Extract the [X, Y] coordinate from the center of the cell holding the provided text.  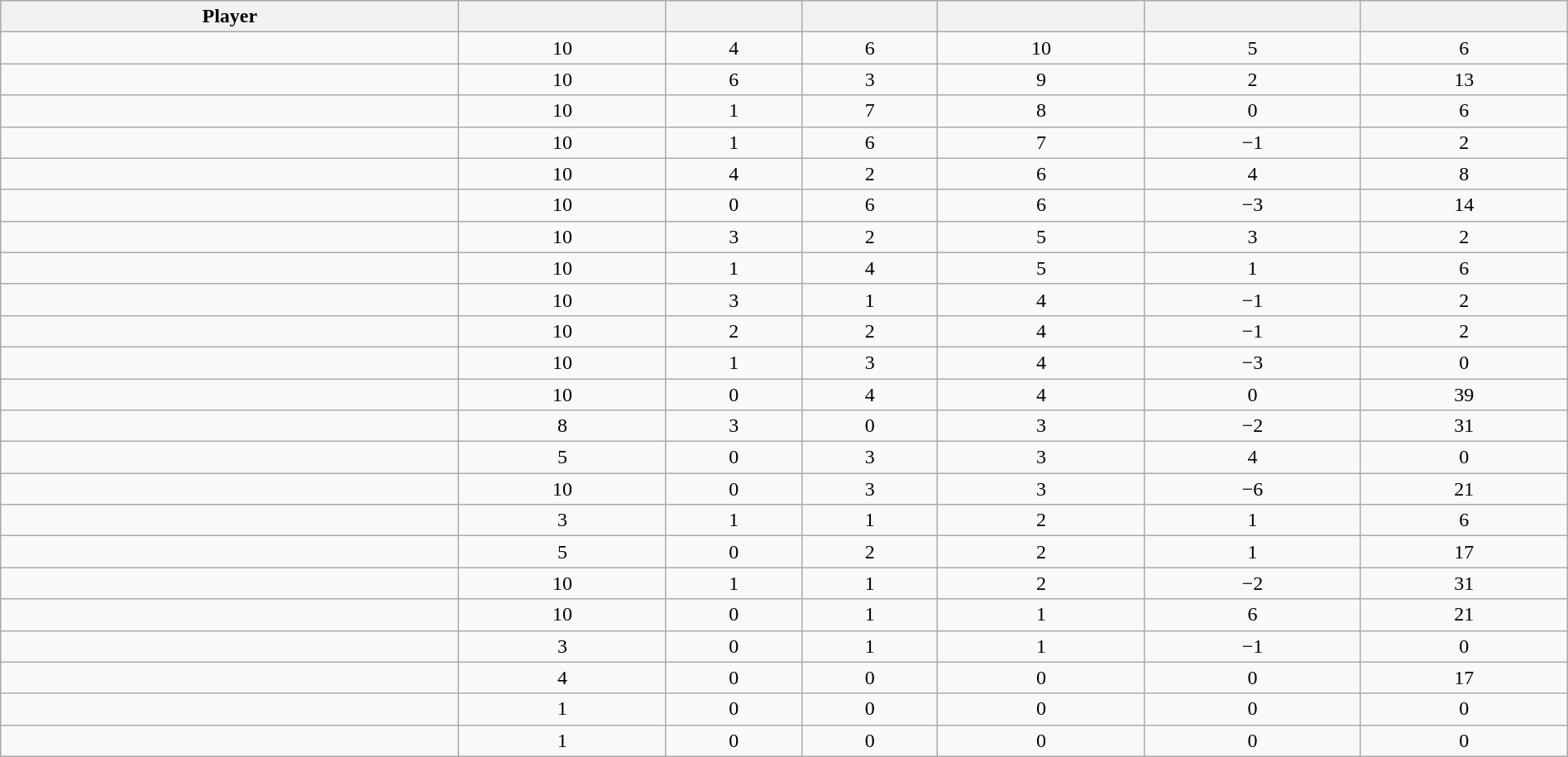
9 [1041, 79]
14 [1464, 205]
13 [1464, 79]
Player [230, 17]
39 [1464, 395]
−6 [1252, 489]
